Return [X, Y] of the center of cell containing provided text 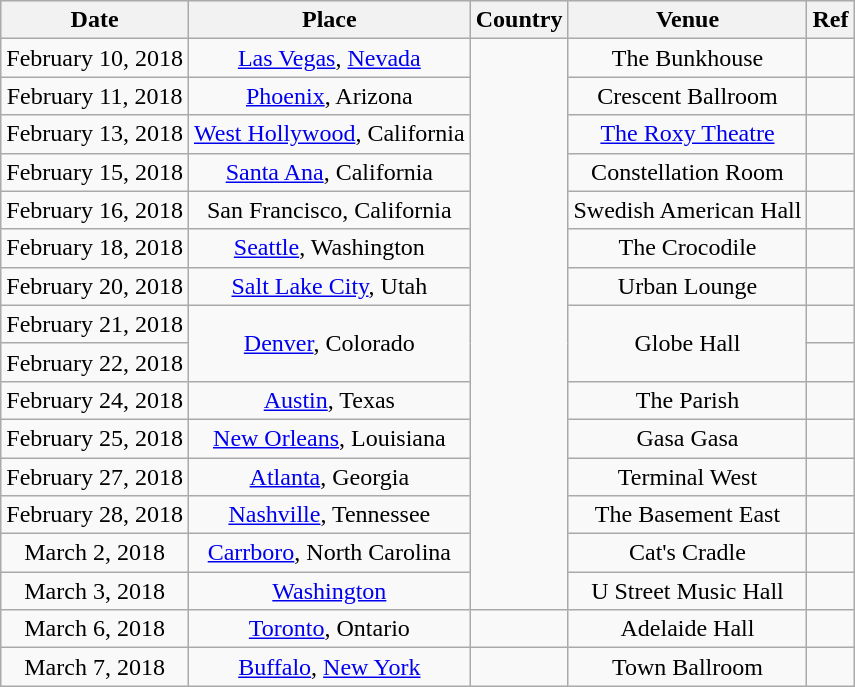
February 25, 2018 [95, 438]
Nashville, Tennessee [329, 515]
Cat's Cradle [688, 553]
Globe Hall [688, 343]
Austin, Texas [329, 400]
Gasa Gasa [688, 438]
Atlanta, Georgia [329, 477]
February 24, 2018 [95, 400]
Las Vegas, Nevada [329, 58]
Toronto, Ontario [329, 629]
February 10, 2018 [95, 58]
February 16, 2018 [95, 210]
U Street Music Hall [688, 591]
Salt Lake City, Utah [329, 286]
The Parish [688, 400]
Town Ballroom [688, 667]
February 18, 2018 [95, 248]
Crescent Ballroom [688, 96]
Adelaide Hall [688, 629]
February 11, 2018 [95, 96]
The Roxy Theatre [688, 134]
Constellation Room [688, 172]
March 6, 2018 [95, 629]
Terminal West [688, 477]
March 7, 2018 [95, 667]
February 22, 2018 [95, 362]
New Orleans, Louisiana [329, 438]
San Francisco, California [329, 210]
Venue [688, 20]
The Basement East [688, 515]
February 20, 2018 [95, 286]
Swedish American Hall [688, 210]
Denver, Colorado [329, 343]
Washington [329, 591]
February 15, 2018 [95, 172]
Urban Lounge [688, 286]
February 13, 2018 [95, 134]
Seattle, Washington [329, 248]
Ref [830, 20]
March 3, 2018 [95, 591]
February 27, 2018 [95, 477]
Santa Ana, California [329, 172]
Carrboro, North Carolina [329, 553]
West Hollywood, California [329, 134]
Date [95, 20]
Country [519, 20]
The Bunkhouse [688, 58]
Phoenix, Arizona [329, 96]
March 2, 2018 [95, 553]
Buffalo, New York [329, 667]
February 28, 2018 [95, 515]
Place [329, 20]
February 21, 2018 [95, 324]
The Crocodile [688, 248]
